Output the (X, Y) coordinate of the center of the cell containing the given text.  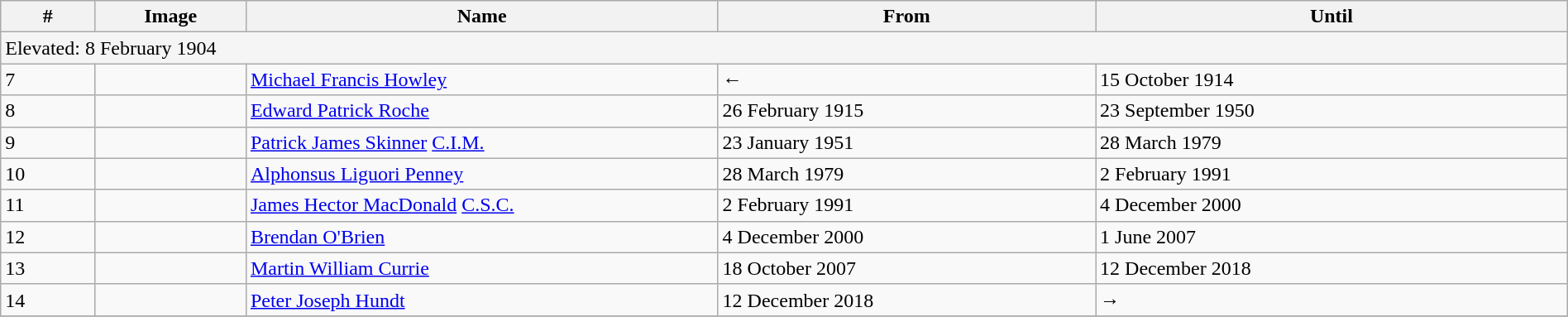
7 (48, 79)
Name (481, 17)
15 October 1914 (1331, 79)
10 (48, 174)
Elevated: 8 February 1904 (784, 48)
Peter Joseph Hundt (481, 300)
James Hector MacDonald C.S.C. (481, 205)
26 February 1915 (906, 111)
12 (48, 237)
8 (48, 111)
11 (48, 205)
18 October 2007 (906, 268)
23 January 1951 (906, 142)
Brendan O'Brien (481, 237)
23 September 1950 (1331, 111)
From (906, 17)
Until (1331, 17)
Alphonsus Liguori Penney (481, 174)
Image (170, 17)
→ (1331, 300)
← (906, 79)
Michael Francis Howley (481, 79)
1 June 2007 (1331, 237)
# (48, 17)
Patrick James Skinner C.I.M. (481, 142)
14 (48, 300)
Martin William Currie (481, 268)
13 (48, 268)
Edward Patrick Roche (481, 111)
9 (48, 142)
